Return the [x, y] coordinate for the center point of the cell that contains the specified text.  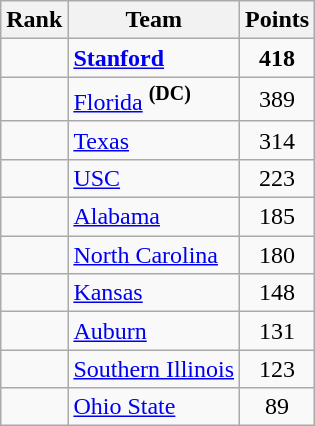
389 [278, 100]
Southern Illinois [154, 369]
North Carolina [154, 255]
148 [278, 293]
185 [278, 217]
223 [278, 178]
Ohio State [154, 407]
314 [278, 140]
Florida (DC) [154, 100]
Texas [154, 140]
Auburn [154, 331]
Team [154, 20]
89 [278, 407]
Alabama [154, 217]
Stanford [154, 58]
Kansas [154, 293]
131 [278, 331]
USC [154, 178]
418 [278, 58]
123 [278, 369]
Points [278, 20]
Rank [34, 20]
180 [278, 255]
